Find where the given text appears and provide that cell's center as (x, y) coordinate. 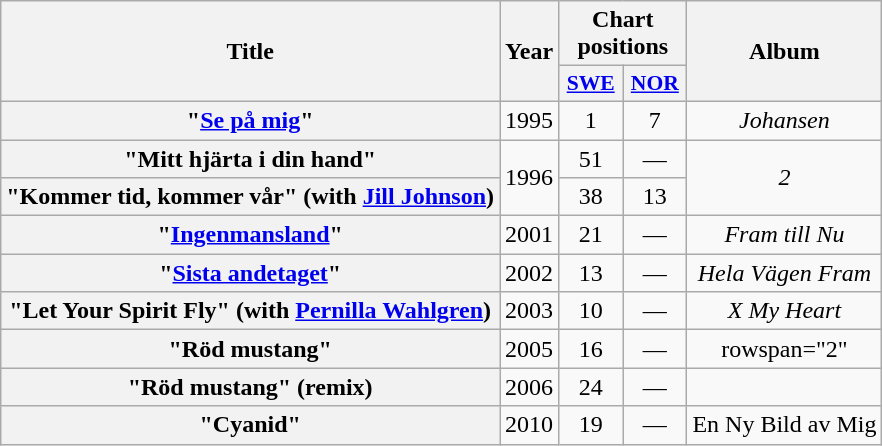
2010 (530, 425)
"Mitt hjärta i din hand" (250, 159)
1995 (530, 120)
10 (591, 311)
"Se på mig" (250, 120)
2 (784, 178)
"Kommer tid, kommer vår" (with Jill Johnson) (250, 197)
38 (591, 197)
2003 (530, 311)
24 (591, 387)
"Sista andetaget" (250, 273)
Hela Vägen Fram (784, 273)
"Röd mustang" (remix) (250, 387)
"Ingenmansland" (250, 235)
En Ny Bild av Mig (784, 425)
1996 (530, 178)
21 (591, 235)
19 (591, 425)
SWE (591, 84)
"Let Your Spirit Fly" (with Pernilla Wahlgren) (250, 311)
2002 (530, 273)
7 (655, 120)
NOR (655, 84)
"Röd mustang" (250, 349)
2001 (530, 235)
Title (250, 52)
Year (530, 52)
Chart positions (623, 34)
Album (784, 52)
Fram till Nu (784, 235)
X My Heart (784, 311)
"Cyanid" (250, 425)
2005 (530, 349)
2006 (530, 387)
51 (591, 159)
Johansen (784, 120)
16 (591, 349)
rowspan="2" (784, 349)
1 (591, 120)
